For the text-containing cell, return its midpoint in [X, Y] coordinate format. 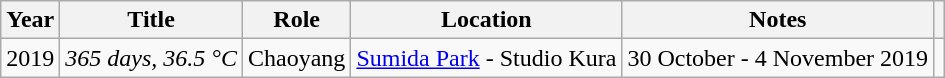
Chaoyang [296, 58]
Notes [778, 20]
Location [486, 20]
Year [30, 20]
30 October - 4 November 2019 [778, 58]
2019 [30, 58]
Sumida Park - Studio Kura [486, 58]
365 days, 36.5 °C [152, 58]
Title [152, 20]
Role [296, 20]
